Locate the cell with the specified text and output its [x, y] center coordinate. 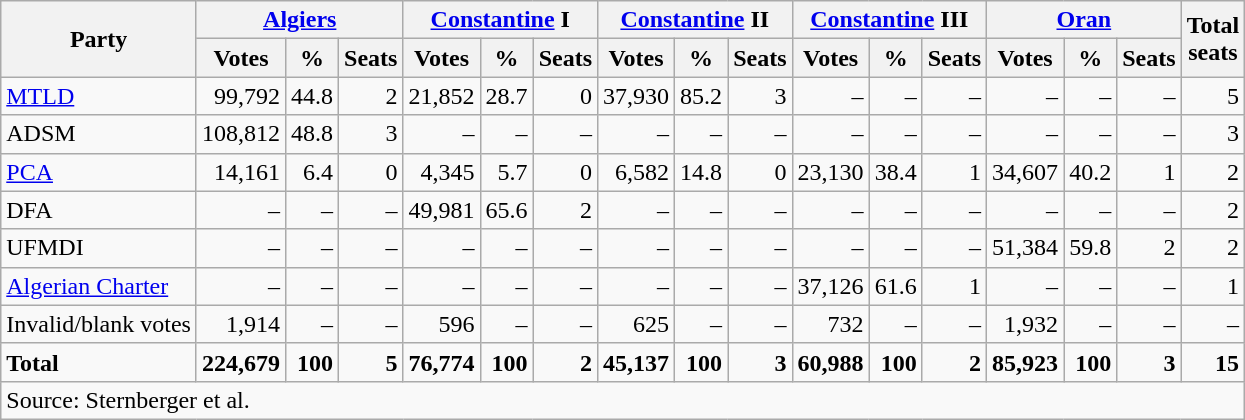
21,852 [442, 96]
Source: Sternberger et al. [623, 400]
1,914 [240, 324]
61.6 [896, 286]
51,384 [1026, 248]
65.6 [506, 210]
Totalseats [1213, 39]
59.8 [1090, 248]
45,137 [636, 362]
4,345 [442, 172]
Oran [1084, 20]
DFA [99, 210]
ADSM [99, 134]
40.2 [1090, 172]
6,582 [636, 172]
38.4 [896, 172]
34,607 [1026, 172]
28.7 [506, 96]
1,932 [1026, 324]
Constantine III [890, 20]
224,679 [240, 362]
596 [442, 324]
14,161 [240, 172]
Invalid/blank votes [99, 324]
Total [99, 362]
60,988 [830, 362]
Algiers [300, 20]
Constantine II [696, 20]
UFMDI [99, 248]
6.4 [312, 172]
732 [830, 324]
76,774 [442, 362]
Algerian Charter [99, 286]
108,812 [240, 134]
37,126 [830, 286]
99,792 [240, 96]
Constantine I [500, 20]
85,923 [1026, 362]
625 [636, 324]
85.2 [702, 96]
44.8 [312, 96]
48.8 [312, 134]
Party [99, 39]
23,130 [830, 172]
15 [1213, 362]
14.8 [702, 172]
37,930 [636, 96]
5.7 [506, 172]
PCA [99, 172]
49,981 [442, 210]
MTLD [99, 96]
